Identify which cell holds the provided text, then report its [x, y] central coordinate. 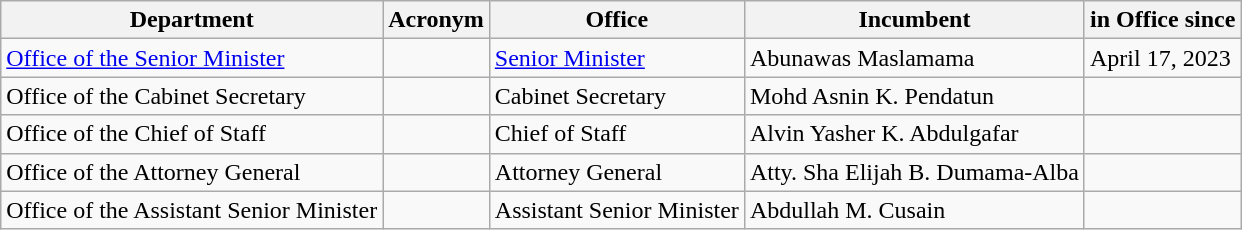
Alvin Yasher K. Abdulgafar [914, 134]
Cabinet Secretary [616, 96]
Department [192, 20]
Acronym [436, 20]
Abdullah M. Cusain [914, 210]
Office of the Cabinet Secretary [192, 96]
Senior Minister [616, 58]
Office of the Assistant Senior Minister [192, 210]
Office of the Chief of Staff [192, 134]
Office of the Attorney General [192, 172]
Abunawas Maslamama [914, 58]
in Office since [1162, 20]
Atty. Sha Elijah B. Dumama-Alba [914, 172]
April 17, 2023 [1162, 58]
Mohd Asnin K. Pendatun [914, 96]
Office [616, 20]
Office of the Senior Minister [192, 58]
Incumbent [914, 20]
Attorney General [616, 172]
Chief of Staff [616, 134]
Assistant Senior Minister [616, 210]
